Capture the cell that displays the provided text and extract its [X, Y] central coordinate. 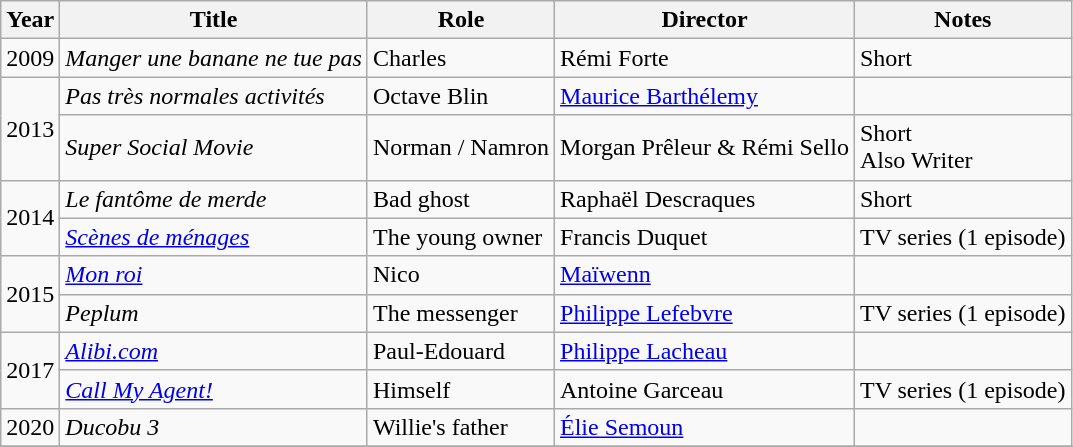
Francis Duquet [705, 237]
2020 [30, 427]
Morgan Prêleur & Rémi Sello [705, 148]
Peplum [214, 313]
The young owner [460, 237]
Alibi.com [214, 351]
Norman / Namron [460, 148]
Scènes de ménages [214, 237]
2015 [30, 294]
2009 [30, 58]
2014 [30, 218]
Philippe Lefebvre [705, 313]
ShortAlso Writer [962, 148]
Role [460, 20]
Maurice Barthélemy [705, 96]
Year [30, 20]
Raphaël Descraques [705, 199]
Bad ghost [460, 199]
Notes [962, 20]
Himself [460, 389]
Le fantôme de merde [214, 199]
2013 [30, 128]
Title [214, 20]
Charles [460, 58]
Call My Agent! [214, 389]
Paul-Edouard [460, 351]
Ducobu 3 [214, 427]
Mon roi [214, 275]
Élie Semoun [705, 427]
Antoine Garceau [705, 389]
Willie's father [460, 427]
Manger une banane ne tue pas [214, 58]
Pas très normales activités [214, 96]
Super Social Movie [214, 148]
2017 [30, 370]
Nico [460, 275]
Director [705, 20]
Rémi Forte [705, 58]
Maïwenn [705, 275]
The messenger [460, 313]
Octave Blin [460, 96]
Philippe Lacheau [705, 351]
